Return the (x, y) coordinate for the center point of the cell that contains the specified text.  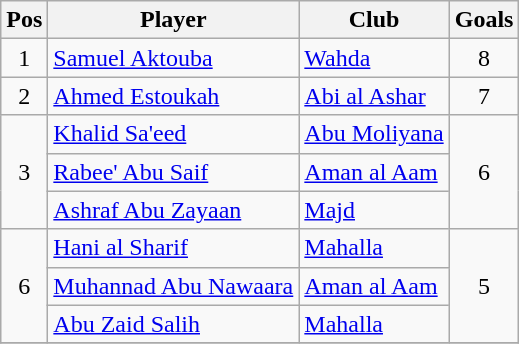
Rabee' Abu Saif (174, 172)
Wahda (374, 58)
Ashraf Abu Zayaan (174, 210)
Pos (24, 20)
2 (24, 96)
7 (484, 96)
Abu Zaid Salih (174, 324)
Muhannad Abu Nawaara (174, 286)
Club (374, 20)
Ahmed Estoukah (174, 96)
Hani al Sharif (174, 248)
Player (174, 20)
Khalid Sa'eed (174, 134)
Goals (484, 20)
Samuel Aktouba (174, 58)
8 (484, 58)
3 (24, 172)
5 (484, 286)
1 (24, 58)
Abi al Ashar (374, 96)
Majd (374, 210)
Abu Moliyana (374, 134)
